Pinpoint the cell where the given text exists, returning its [x, y] midpoint coordinate. 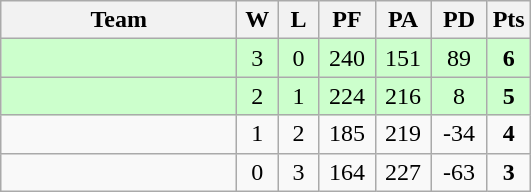
227 [403, 172]
219 [403, 134]
W [258, 20]
151 [403, 58]
-63 [459, 172]
6 [508, 58]
224 [347, 96]
216 [403, 96]
Team [119, 20]
240 [347, 58]
-34 [459, 134]
89 [459, 58]
PA [403, 20]
164 [347, 172]
L [298, 20]
8 [459, 96]
Pts [508, 20]
5 [508, 96]
PF [347, 20]
PD [459, 20]
4 [508, 134]
185 [347, 134]
